Determine the (X, Y) coordinate at the center of the cell enclosing the given text.  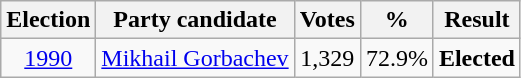
Elected (476, 58)
72.9% (396, 58)
Election (48, 20)
1990 (48, 58)
Votes (327, 20)
Party candidate (195, 20)
Mikhail Gorbachev (195, 58)
Result (476, 20)
% (396, 20)
1,329 (327, 58)
